Scan for the cell matching the given text and deliver its [X, Y] coordinate at center. 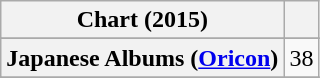
38 [302, 58]
Japanese Albums (Oricon) [142, 58]
Chart (2015) [142, 20]
